Output the [x, y] coordinate of the center of the cell containing the given text.  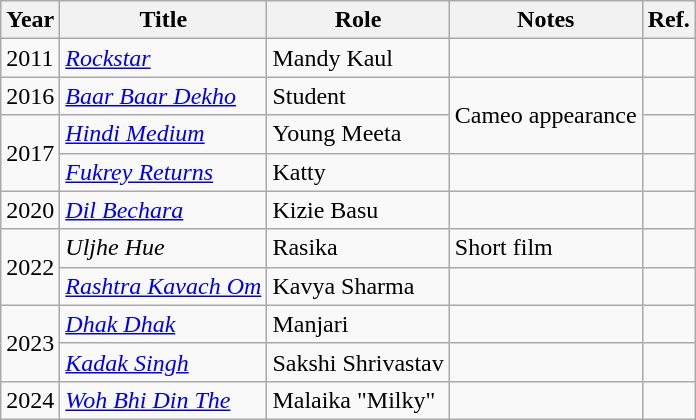
2024 [30, 400]
2022 [30, 267]
Rockstar [164, 58]
Year [30, 20]
Rasika [358, 248]
Sakshi Shrivastav [358, 362]
2020 [30, 210]
Baar Baar Dekho [164, 96]
Hindi Medium [164, 134]
Cameo appearance [546, 115]
Young Meeta [358, 134]
2011 [30, 58]
Title [164, 20]
Short film [546, 248]
Dhak Dhak [164, 324]
Woh Bhi Din The [164, 400]
Kavya Sharma [358, 286]
Notes [546, 20]
Kadak Singh [164, 362]
Manjari [358, 324]
Rashtra Kavach Om [164, 286]
2017 [30, 153]
Mandy Kaul [358, 58]
Ref. [668, 20]
Malaika "Milky" [358, 400]
Uljhe Hue [164, 248]
2016 [30, 96]
2023 [30, 343]
Kizie Basu [358, 210]
Katty [358, 172]
Student [358, 96]
Role [358, 20]
Dil Bechara [164, 210]
Fukrey Returns [164, 172]
